Extract the [X, Y] coordinate from the center of the cell holding the provided text.  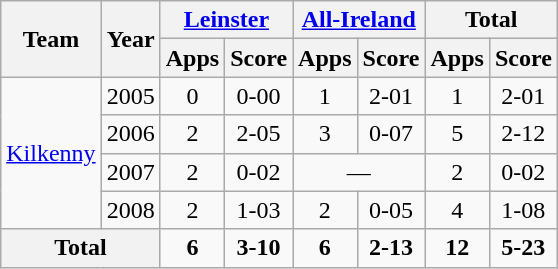
12 [457, 248]
All-Ireland [359, 20]
2006 [130, 134]
Team [51, 39]
0 [192, 96]
0-00 [259, 96]
5 [457, 134]
Leinster [226, 20]
Kilkenny [51, 153]
Year [130, 39]
3-10 [259, 248]
3 [325, 134]
1-03 [259, 210]
2005 [130, 96]
0-07 [391, 134]
2007 [130, 172]
2-12 [523, 134]
0-05 [391, 210]
5-23 [523, 248]
2-13 [391, 248]
— [359, 172]
4 [457, 210]
1-08 [523, 210]
2008 [130, 210]
2-05 [259, 134]
